Capture the cell that displays the provided text and extract its [x, y] central coordinate. 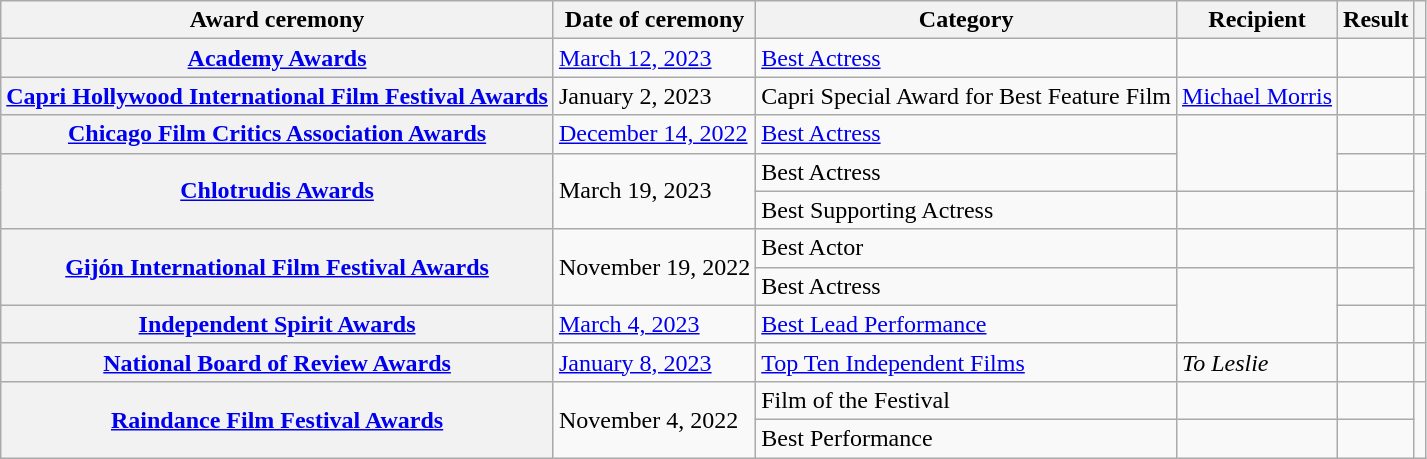
Date of ceremony [654, 20]
March 4, 2023 [654, 324]
Film of the Festival [966, 400]
November 19, 2022 [654, 267]
Chlotrudis Awards [278, 191]
Michael Morris [1258, 96]
Capri Special Award for Best Feature Film [966, 96]
January 2, 2023 [654, 96]
Best Actor [966, 248]
To Leslie [1258, 362]
Capri Hollywood International Film Festival Awards [278, 96]
Academy Awards [278, 58]
Best Supporting Actress [966, 210]
Independent Spirit Awards [278, 324]
Category [966, 20]
Best Lead Performance [966, 324]
Gijón International Film Festival Awards [278, 267]
January 8, 2023 [654, 362]
November 4, 2022 [654, 419]
Award ceremony [278, 20]
Result [1376, 20]
Chicago Film Critics Association Awards [278, 134]
March 12, 2023 [654, 58]
Top Ten Independent Films [966, 362]
Raindance Film Festival Awards [278, 419]
Best Performance [966, 438]
Recipient [1258, 20]
December 14, 2022 [654, 134]
March 19, 2023 [654, 191]
National Board of Review Awards [278, 362]
